Scan for the cell matching the given text and deliver its [X, Y] coordinate at center. 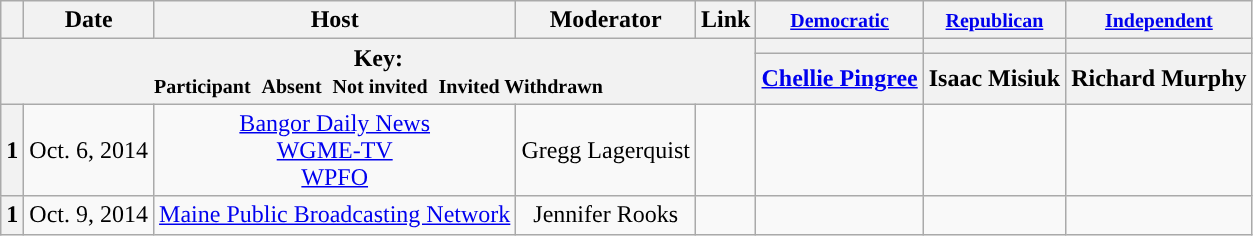
Date [89, 20]
Jennifer Rooks [606, 215]
Oct. 6, 2014 [89, 150]
Bangor Daily NewsWGME-TVWPFO [335, 150]
Link [726, 20]
Host [335, 20]
Oct. 9, 2014 [89, 215]
Richard Murphy [1159, 78]
Chellie Pingree [840, 78]
Independent [1159, 20]
Maine Public Broadcasting Network [335, 215]
Isaac Misiuk [994, 78]
Gregg Lagerquist [606, 150]
Republican [994, 20]
Democratic [840, 20]
Key: Participant Absent Not invited Invited Withdrawn [378, 72]
Moderator [606, 20]
